Output the [X, Y] coordinate of the center of the cell containing the given text.  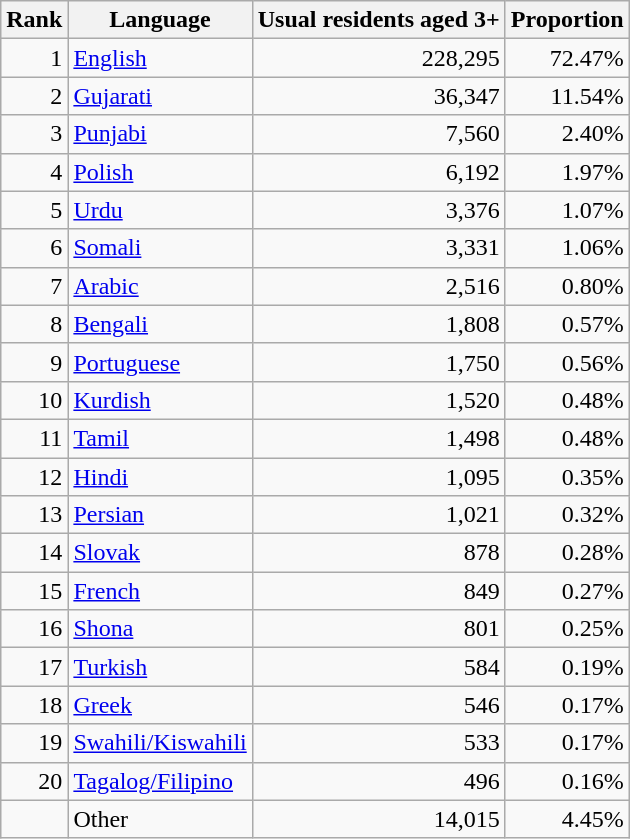
Arabic [160, 286]
0.56% [567, 362]
9 [34, 362]
Polish [160, 172]
0.28% [567, 553]
Portuguese [160, 362]
Kurdish [160, 400]
14 [34, 553]
1,750 [378, 362]
11 [34, 438]
533 [378, 743]
0.16% [567, 781]
5 [34, 210]
3,331 [378, 248]
Persian [160, 515]
6 [34, 248]
French [160, 591]
3 [34, 134]
2,516 [378, 286]
14,015 [378, 819]
3,376 [378, 210]
0.19% [567, 667]
7 [34, 286]
36,347 [378, 96]
801 [378, 629]
Proportion [567, 20]
Bengali [160, 324]
19 [34, 743]
18 [34, 705]
7,560 [378, 134]
20 [34, 781]
6,192 [378, 172]
0.27% [567, 591]
Turkish [160, 667]
17 [34, 667]
Punjabi [160, 134]
1 [34, 58]
Usual residents aged 3+ [378, 20]
1,095 [378, 477]
11.54% [567, 96]
4 [34, 172]
13 [34, 515]
Language [160, 20]
1,498 [378, 438]
584 [378, 667]
Slovak [160, 553]
1,520 [378, 400]
Tamil [160, 438]
849 [378, 591]
2 [34, 96]
Shona [160, 629]
0.25% [567, 629]
Urdu [160, 210]
English [160, 58]
1,808 [378, 324]
Somali [160, 248]
8 [34, 324]
1.06% [567, 248]
Greek [160, 705]
15 [34, 591]
878 [378, 553]
546 [378, 705]
0.57% [567, 324]
1.97% [567, 172]
0.80% [567, 286]
12 [34, 477]
228,295 [378, 58]
Rank [34, 20]
1,021 [378, 515]
4.45% [567, 819]
1.07% [567, 210]
72.47% [567, 58]
0.35% [567, 477]
496 [378, 781]
Other [160, 819]
Tagalog/Filipino [160, 781]
Gujarati [160, 96]
10 [34, 400]
16 [34, 629]
0.32% [567, 515]
2.40% [567, 134]
Hindi [160, 477]
Swahili/Kiswahili [160, 743]
